For the text-containing cell, return its midpoint in [x, y] coordinate format. 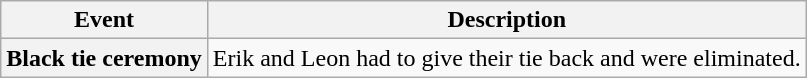
Erik and Leon had to give their tie back and were eliminated. [506, 58]
Event [104, 20]
Black tie ceremony [104, 58]
Description [506, 20]
